Return the [X, Y] coordinate for the center point of the cell that contains the specified text.  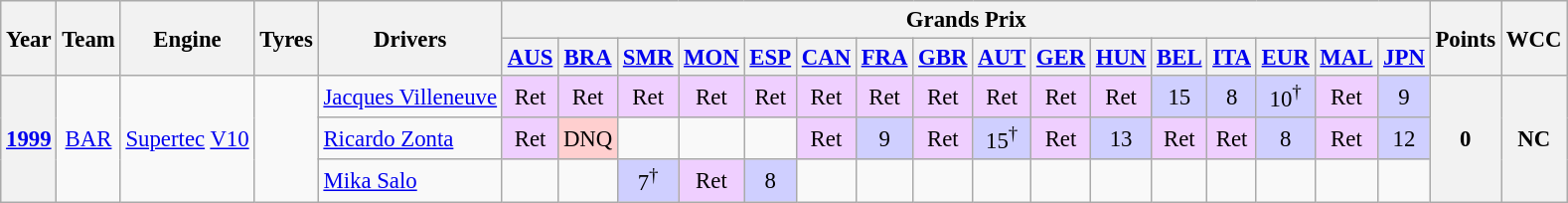
Supertec V10 [187, 139]
FRA [884, 58]
WCC [1533, 38]
12 [1404, 138]
Jacques Villeneuve [409, 97]
BRA [588, 58]
GER [1061, 58]
GBR [943, 58]
Drivers [409, 38]
Team [88, 38]
ITA [1232, 58]
CAN [826, 58]
10† [1286, 97]
BAR [88, 139]
MAL [1346, 58]
SMR [648, 58]
HUN [1121, 58]
AUS [530, 58]
7† [648, 180]
NC [1533, 139]
JPN [1404, 58]
MON [711, 58]
Points [1465, 38]
Engine [187, 38]
ESP [770, 58]
Tyres [286, 38]
EUR [1286, 58]
Ricardo Zonta [409, 138]
Year [29, 38]
Mika Salo [409, 180]
Grands Prix [966, 20]
13 [1121, 138]
1999 [29, 139]
15† [1002, 138]
0 [1465, 139]
BEL [1179, 58]
15 [1179, 97]
DNQ [588, 138]
AUT [1002, 58]
